Output the [x, y] coordinate of the center of the cell containing the given text.  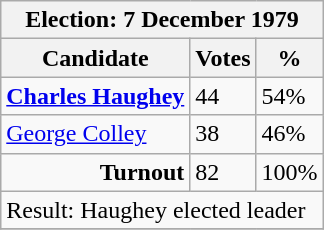
Turnout [96, 172]
46% [290, 134]
54% [290, 96]
38 [223, 134]
Result: Haughey elected leader [162, 210]
Candidate [96, 58]
100% [290, 172]
George Colley [96, 134]
Votes [223, 58]
44 [223, 96]
% [290, 58]
Charles Haughey [96, 96]
Election: 7 December 1979 [162, 20]
82 [223, 172]
